Locate the cell with the specified text and output its (x, y) center coordinate. 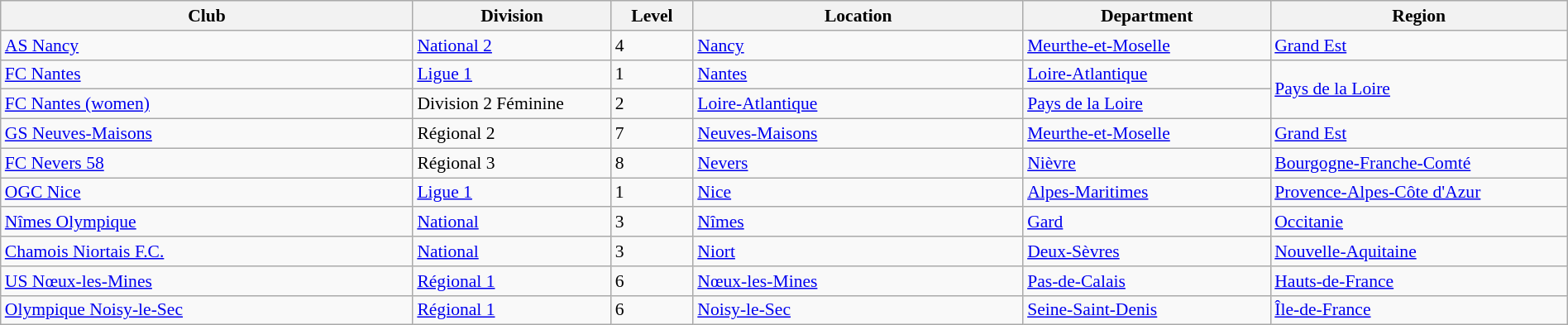
Nîmes (858, 222)
Nouvelle-Aquitaine (1419, 251)
Nantes (858, 74)
8 (653, 163)
Nièvre (1146, 163)
Level (653, 16)
OGC Nice (207, 193)
Club (207, 16)
Bourgogne-Franche-Comté (1419, 163)
7 (653, 134)
Department (1146, 16)
Nancy (858, 45)
Occitanie (1419, 222)
Hauts-de-France (1419, 281)
FC Nantes (women) (207, 104)
Division (511, 16)
Deux-Sèvres (1146, 251)
Nîmes Olympique (207, 222)
4 (653, 45)
Region (1419, 16)
Noisy-le-Sec (858, 310)
AS Nancy (207, 45)
Location (858, 16)
Régional 2 (511, 134)
Seine-Saint-Denis (1146, 310)
Alpes-Maritimes (1146, 193)
FC Nantes (207, 74)
Nice (858, 193)
Nevers (858, 163)
Nœux-les-Mines (858, 281)
Provence-Alpes-Côte d'Azur (1419, 193)
Olympique Noisy-le-Sec (207, 310)
Neuves-Maisons (858, 134)
2 (653, 104)
Gard (1146, 222)
Île-de-France (1419, 310)
GS Neuves-Maisons (207, 134)
Niort (858, 251)
Régional 3 (511, 163)
US Nœux-les-Mines (207, 281)
Pas-de-Calais (1146, 281)
Chamois Niortais F.C. (207, 251)
National 2 (511, 45)
Division 2 Féminine (511, 104)
FC Nevers 58 (207, 163)
